Provide the [x, y] coordinate of the cell's center where the given text is located.  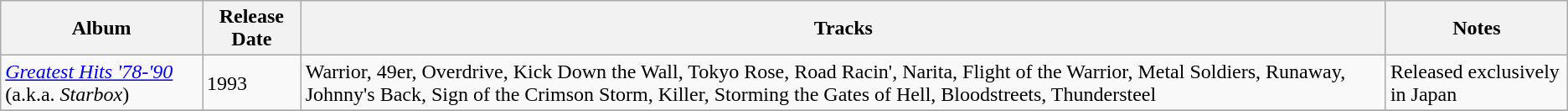
Tracks [843, 29]
Release Date [252, 29]
1993 [252, 82]
Notes [1476, 29]
Released exclusively in Japan [1476, 82]
Album [102, 29]
Greatest Hits '78-'90 (a.k.a. Starbox) [102, 82]
